Provide the [x, y] coordinate of the cell's center where the given text is located.  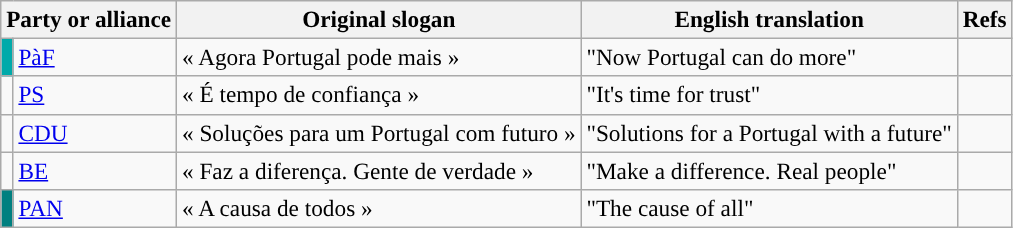
PàF [95, 57]
« Faz a diferença. Gente de verdade » [379, 170]
PS [95, 95]
"Now Portugal can do more" [769, 57]
« Agora Portugal pode mais » [379, 57]
« A causa de todos » [379, 208]
« Soluções para um Portugal com futuro » [379, 133]
Refs [984, 19]
"The cause of all" [769, 208]
"It's time for trust" [769, 95]
"Solutions for a Portugal with a future" [769, 133]
BE [95, 170]
PAN [95, 208]
Original slogan [379, 19]
Party or alliance [89, 19]
"Make a difference. Real people" [769, 170]
« É tempo de confiança » [379, 95]
CDU [95, 133]
English translation [769, 19]
